Identify which cell holds the provided text, then report its [X, Y] central coordinate. 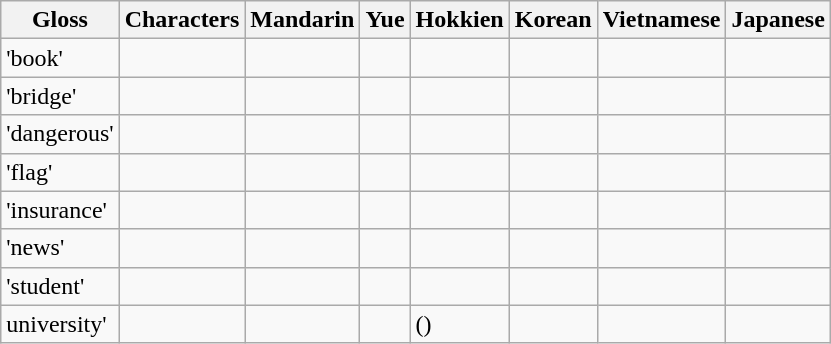
Hokkien [460, 20]
'flag' [60, 172]
'news' [60, 248]
Gloss [60, 20]
Mandarin [302, 20]
university' [60, 324]
'dangerous' [60, 134]
Yue [385, 20]
() [460, 324]
'student' [60, 286]
'insurance' [60, 210]
Korean [553, 20]
Japanese [778, 20]
'book' [60, 58]
'bridge' [60, 96]
Vietnamese [662, 20]
Characters [182, 20]
